Determine the (x, y) coordinate at the center of the cell enclosing the given text.  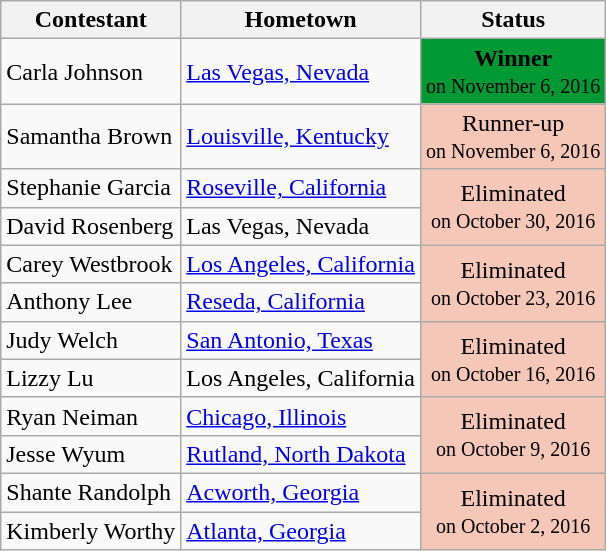
Eliminatedon October 30, 2016 (512, 207)
Stephanie Garcia (91, 188)
Chicago, Illinois (301, 416)
Reseda, California (301, 302)
Shante Randolph (91, 492)
Eliminatedon October 16, 2016 (512, 359)
Atlanta, Georgia (301, 531)
Runner-upon November 6, 2016 (512, 136)
Rutland, North Dakota (301, 454)
Roseville, California (301, 188)
Eliminatedon October 9, 2016 (512, 435)
Acworth, Georgia (301, 492)
Eliminatedon October 23, 2016 (512, 283)
Carla Johnson (91, 72)
Eliminatedon October 2, 2016 (512, 511)
Hometown (301, 20)
David Rosenberg (91, 226)
Ryan Neiman (91, 416)
Samantha Brown (91, 136)
Winneron November 6, 2016 (512, 72)
Contestant (91, 20)
Jesse Wyum (91, 454)
Anthony Lee (91, 302)
Status (512, 20)
Louisville, Kentucky (301, 136)
Lizzy Lu (91, 378)
Carey Westbrook (91, 264)
San Antonio, Texas (301, 340)
Judy Welch (91, 340)
Kimberly Worthy (91, 531)
